Return the (X, Y) coordinate for the center point of the cell that contains the specified text.  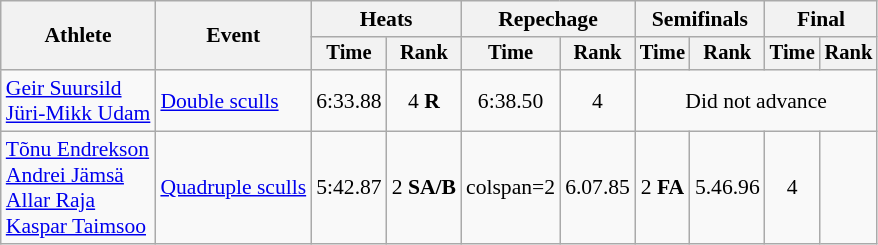
Event (233, 36)
Semifinals (700, 19)
colspan=2 (510, 188)
5.46.96 (728, 188)
Quadruple sculls (233, 188)
6.07.85 (598, 188)
5:42.87 (348, 188)
Repechage (548, 19)
Tõnu EndreksonAndrei JämsäAllar RajaKaspar Taimsoo (78, 188)
2 FA (662, 188)
6:38.50 (510, 100)
2 SA/B (424, 188)
4 R (424, 100)
Double sculls (233, 100)
Did not advance (756, 100)
Geir SuursildJüri-Mikk Udam (78, 100)
Final (821, 19)
Athlete (78, 36)
6:33.88 (348, 100)
Heats (386, 19)
